For the text-containing cell, return its midpoint in (x, y) coordinate format. 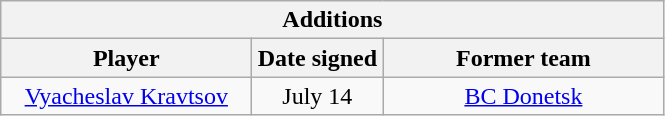
July 14 (318, 96)
Additions (332, 20)
Vyacheslav Kravtsov (126, 96)
Player (126, 58)
Date signed (318, 58)
Former team (524, 58)
BC Donetsk (524, 96)
